Return [x, y] of the center of cell containing provided text 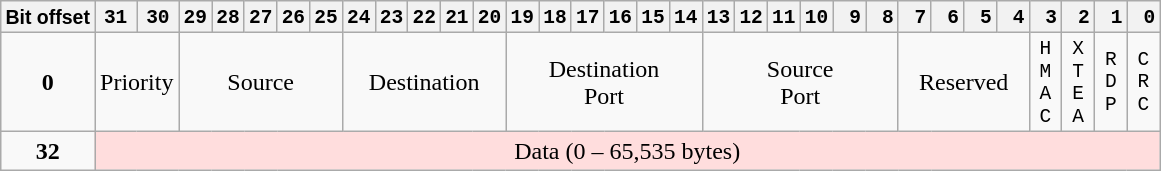
12 [752, 17]
SourcePort [800, 82]
7 [914, 17]
23 [392, 17]
CRC [1144, 82]
28 [228, 17]
9 [850, 17]
19 [522, 17]
DestinationPort [604, 82]
30 [158, 17]
5 [980, 17]
11 [784, 17]
17 [588, 17]
HMAC [1046, 82]
10 [816, 17]
32 [48, 151]
21 [458, 17]
26 [294, 17]
31 [116, 17]
29 [196, 17]
Reserved [964, 82]
6 [948, 17]
15 [654, 17]
2 [1078, 17]
Data (0 – 65,535 bytes) [628, 151]
13 [718, 17]
XTEA [1078, 82]
8 [882, 17]
Bit offset [48, 17]
4 [1012, 17]
Source [260, 82]
16 [620, 17]
RDP [1110, 82]
3 [1046, 17]
1 [1110, 17]
14 [686, 17]
20 [490, 17]
24 [358, 17]
27 [260, 17]
18 [556, 17]
25 [326, 17]
Destination [424, 82]
22 [424, 17]
Priority [137, 82]
